For the text-containing cell, return its midpoint in (x, y) coordinate format. 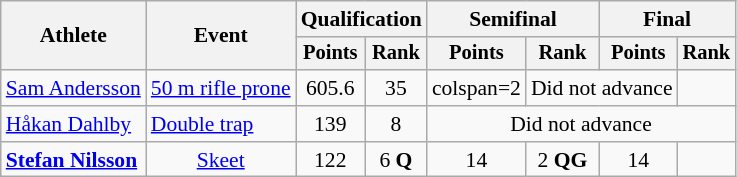
8 (396, 124)
Semifinal (513, 19)
Final (667, 19)
colspan=2 (476, 88)
35 (396, 88)
139 (330, 124)
50 m rifle prone (221, 88)
Double trap (221, 124)
Sam Andersson (74, 88)
605.6 (330, 88)
Athlete (74, 36)
Håkan Dahlby (74, 124)
Qualification (362, 19)
Event (221, 36)
